Return the [x, y] coordinate for the center point of the cell that contains the specified text.  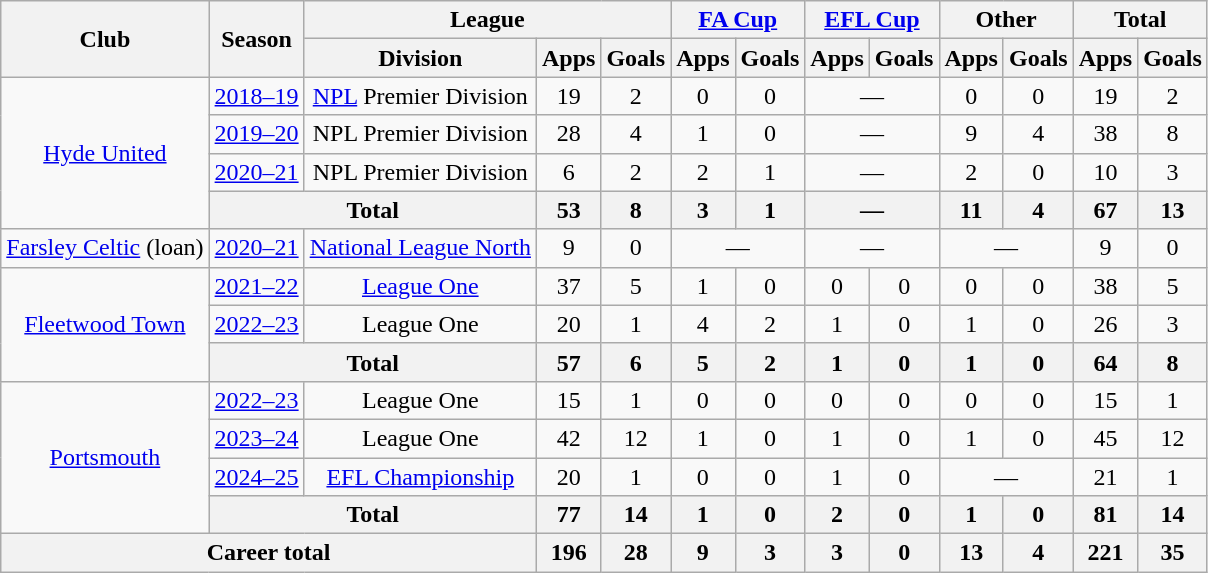
10 [1105, 172]
EFL Championship [420, 477]
FA Cup [738, 20]
National League North [420, 248]
26 [1105, 324]
2023–24 [256, 438]
64 [1105, 362]
53 [568, 210]
196 [568, 553]
35 [1173, 553]
37 [568, 286]
Other [1006, 20]
Club [105, 39]
67 [1105, 210]
221 [1105, 553]
EFL Cup [872, 20]
Farsley Celtic (loan) [105, 248]
Portsmouth [105, 457]
45 [1105, 438]
2024–25 [256, 477]
2021–22 [256, 286]
81 [1105, 515]
57 [568, 362]
Fleetwood Town [105, 324]
League [487, 20]
Career total [269, 553]
Season [256, 39]
2018–19 [256, 96]
2019–20 [256, 134]
21 [1105, 477]
77 [568, 515]
Hyde United [105, 153]
11 [971, 210]
42 [568, 438]
Division [420, 58]
